Find where the given text appears and provide that cell's center as [X, Y] coordinate. 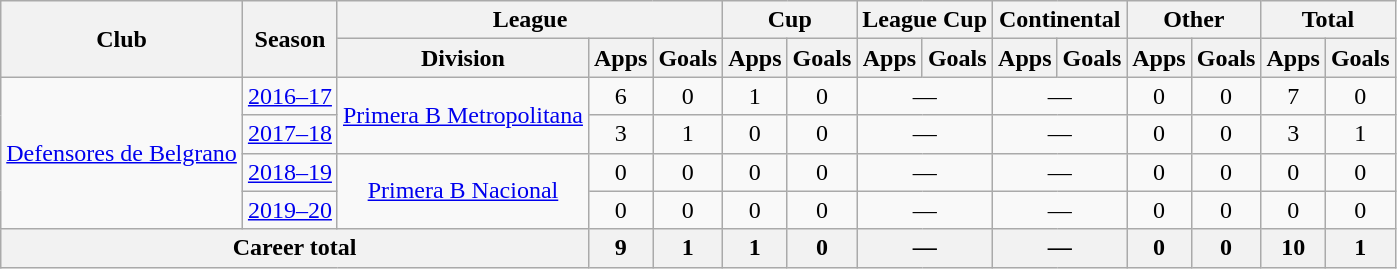
2017–18 [290, 134]
Career total [295, 248]
9 [620, 248]
Other [1194, 20]
Defensores de Belgrano [122, 153]
Total [1328, 20]
10 [1293, 248]
2019–20 [290, 210]
Season [290, 39]
Primera B Nacional [462, 191]
2018–19 [290, 172]
7 [1293, 96]
League Cup [925, 20]
Primera B Metropolitana [462, 115]
Division [462, 58]
2016–17 [290, 96]
Club [122, 39]
Cup [790, 20]
6 [620, 96]
League [530, 20]
Continental [1060, 20]
